Scan for the cell matching the given text and deliver its [X, Y] coordinate at center. 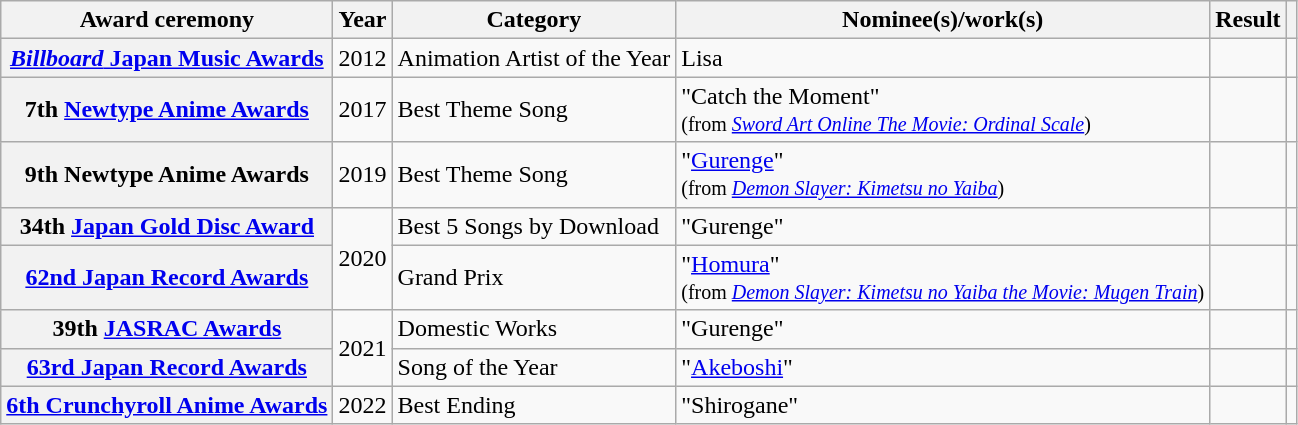
Domestic Works [534, 329]
Billboard Japan Music Awards [167, 58]
34th Japan Gold Disc Award [167, 226]
Category [534, 20]
2017 [362, 110]
"Shirogane" [943, 405]
Song of the Year [534, 367]
Nominee(s)/work(s) [943, 20]
"Akeboshi" [943, 367]
2022 [362, 405]
7th Newtype Anime Awards [167, 110]
Best Ending [534, 405]
39th JASRAC Awards [167, 329]
62nd Japan Record Awards [167, 278]
2019 [362, 174]
63rd Japan Record Awards [167, 367]
Year [362, 20]
2012 [362, 58]
Result [1248, 20]
6th Crunchyroll Anime Awards [167, 405]
2021 [362, 348]
9th Newtype Anime Awards [167, 174]
Grand Prix [534, 278]
"Homura" (from Demon Slayer: Kimetsu no Yaiba the Movie: Mugen Train) [943, 278]
Award ceremony [167, 20]
2020 [362, 258]
Best 5 Songs by Download [534, 226]
Animation Artist of the Year [534, 58]
"Gurenge"(from Demon Slayer: Kimetsu no Yaiba) [943, 174]
Lisa [943, 58]
"Catch the Moment"(from Sword Art Online The Movie: Ordinal Scale) [943, 110]
